Locate the cell with the specified text and output its (X, Y) center coordinate. 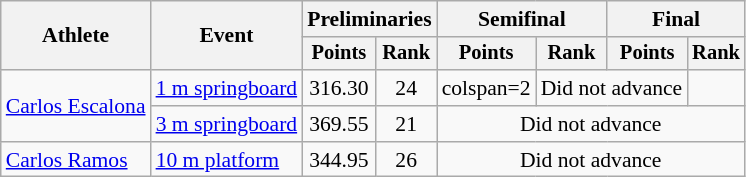
21 (406, 124)
Carlos Escalona (76, 106)
Preliminaries (369, 19)
316.30 (339, 88)
3 m springboard (227, 124)
1 m springboard (227, 88)
Event (227, 36)
369.55 (339, 124)
24 (406, 88)
Athlete (76, 36)
colspan=2 (486, 88)
Semifinal (522, 19)
Final (676, 19)
